Output the [x, y] coordinate of the center of the cell containing the given text.  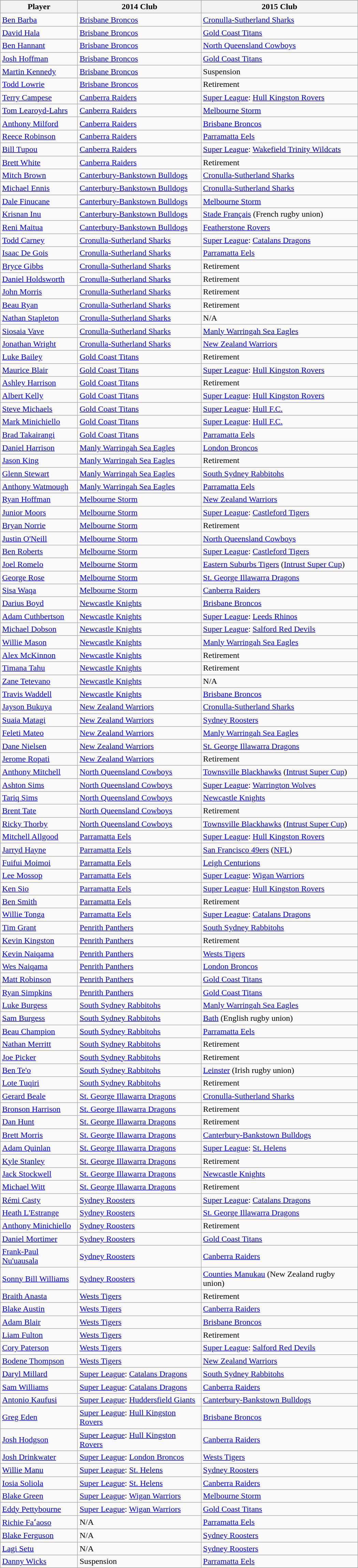
Anthony Mitchell [39, 772]
Ben Te'o [39, 1070]
Sam Williams [39, 1387]
Daryl Millard [39, 1374]
Adam Quinlan [39, 1148]
Beau Ryan [39, 305]
Bryan Norrie [39, 525]
Super League: London Broncos [139, 1457]
George Rose [39, 578]
Josh Hoffman [39, 59]
Kevin Naiqama [39, 953]
Greg Eden [39, 1417]
Lagi Setu [39, 1549]
Reece Robinson [39, 136]
Ryan Simpkins [39, 993]
Super League: Leeds Rhinos [280, 616]
Todd Carney [39, 240]
Joe Picker [39, 1057]
Iosia Soliola [39, 1483]
Bill Tupou [39, 149]
Lee Mossop [39, 876]
Mark Minichiello [39, 422]
Braith Anasta [39, 1296]
Heath L'Estrange [39, 1213]
Alex McKinnon [39, 655]
Ben Barba [39, 20]
Darius Boyd [39, 603]
Luke Burgess [39, 1005]
Kevin Kingston [39, 940]
2014 Club [139, 7]
Travis Waddell [39, 694]
Brett Morris [39, 1135]
San Francisco 49ers (NFL) [280, 850]
Antonio Kaufusi [39, 1400]
Ben Hannant [39, 46]
Brad Takairangi [39, 435]
Jack Stockwell [39, 1174]
Anthony Watmough [39, 487]
Feleti Mateo [39, 733]
Daniel Holdsworth [39, 279]
Counties Manukau (New Zealand rugby union) [280, 1278]
Stade Français (French rugby union) [280, 214]
Joel Romelo [39, 564]
Tim Grant [39, 927]
Luke Bailey [39, 357]
Eastern Suburbs Tigers (Intrust Super Cup) [280, 564]
Jonathan Wright [39, 344]
Tom Learoyd-Lahrs [39, 110]
Cory Paterson [39, 1348]
Ken Sio [39, 889]
Michael Dobson [39, 629]
Sonny Bill Williams [39, 1278]
Lote Tuqiri [39, 1083]
Blake Austin [39, 1309]
Featherstone Rovers [280, 227]
Dane Nielsen [39, 746]
Ashley Harrison [39, 383]
Mitch Brown [39, 175]
Nathan Merritt [39, 1044]
Steve Michaels [39, 409]
Sisa Waqa [39, 590]
Terry Campese [39, 97]
Rémi Casty [39, 1200]
Eddy Pettybourne [39, 1509]
Maurice Blair [39, 370]
Fuifui Moimoi [39, 863]
Reni Maitua [39, 227]
Wes Naiqama [39, 966]
Anthony Milford [39, 123]
Super League: Wakefield Trinity Wildcats [280, 149]
Adam Blair [39, 1322]
Richie Faʻaoso [39, 1522]
Ben Roberts [39, 551]
Willie Manu [39, 1470]
Anthony Minichiello [39, 1226]
Blake Green [39, 1496]
Josh Drinkwater [39, 1457]
Leigh Centurions [280, 863]
Brett White [39, 163]
Jayson Bukuya [39, 707]
Dale Finucane [39, 201]
Zane Tetevano [39, 681]
Junior Moors [39, 512]
Tariq Sims [39, 798]
Liam Fulton [39, 1335]
Justin O'Neill [39, 538]
Glenn Stewart [39, 474]
Bath (English rugby union) [280, 1018]
Blake Ferguson [39, 1535]
Super League: Warrington Wolves [280, 785]
Danny Wicks [39, 1562]
Daniel Harrison [39, 448]
Krisnan Inu [39, 214]
Josh Hodgson [39, 1439]
Isaac De Gois [39, 253]
Bronson Harrison [39, 1109]
Player [39, 7]
Gerard Beale [39, 1096]
Jerome Ropati [39, 759]
Ashton Sims [39, 785]
Bodene Thompson [39, 1361]
Dan Hunt [39, 1122]
Willie Tonga [39, 914]
Daniel Mortimer [39, 1239]
Jarryd Hayne [39, 850]
Ben Smith [39, 902]
Willie Mason [39, 642]
David Hala [39, 33]
Michael Witt [39, 1187]
Super League: Huddersfield Giants [139, 1400]
Ricky Thorby [39, 824]
Mitchell Allgood [39, 837]
Timana Tahu [39, 668]
Suaia Matagi [39, 720]
Ryan Hoffman [39, 499]
Albert Kelly [39, 396]
Frank-Paul Nu'uausala [39, 1257]
Brent Tate [39, 811]
2015 Club [280, 7]
Nathan Stapleton [39, 318]
Bryce Gibbs [39, 266]
John Morris [39, 292]
Kyle Stanley [39, 1161]
Jason King [39, 461]
Todd Lowrie [39, 84]
Matt Robinson [39, 979]
Beau Champion [39, 1031]
Siosaia Vave [39, 331]
Sam Burgess [39, 1018]
Martin Kennedy [39, 72]
Adam Cuthbertson [39, 616]
Leinster (Irish rugby union) [280, 1070]
Michael Ennis [39, 188]
